For the text-containing cell, return its midpoint in (X, Y) coordinate format. 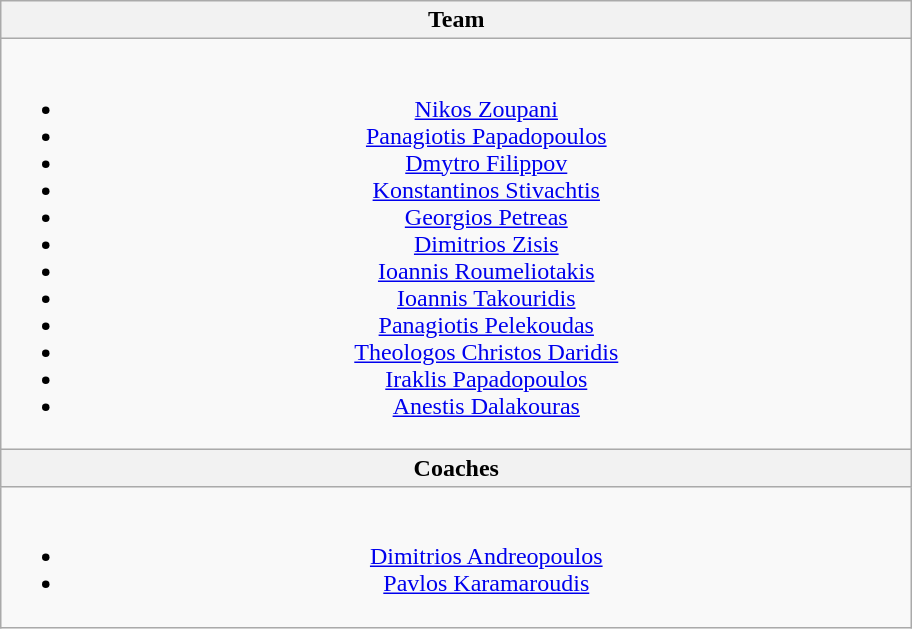
Team (456, 20)
Dimitrios Andreopoulos Pavlos Karamaroudis (456, 557)
Coaches (456, 468)
